For the text-containing cell, return its midpoint in (X, Y) coordinate format. 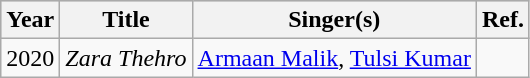
2020 (30, 58)
Ref. (502, 20)
Zara Thehro (126, 58)
Armaan Malik, Tulsi Kumar (334, 58)
Singer(s) (334, 20)
Title (126, 20)
Year (30, 20)
